Pinpoint the cell where the given text exists, returning its [x, y] midpoint coordinate. 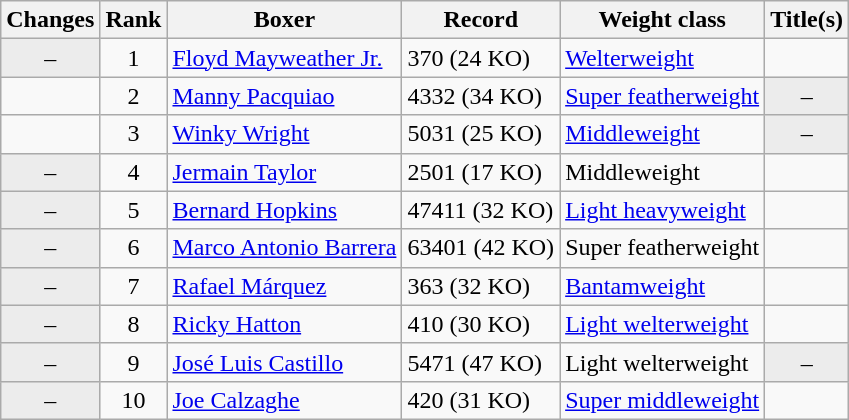
Rafael Márquez [284, 286]
Weight class [662, 20]
4332 (34 KO) [481, 96]
Rank [134, 20]
Changes [50, 20]
47411 (32 KO) [481, 210]
5 [134, 210]
Winky Wright [284, 134]
3 [134, 134]
Marco Antonio Barrera [284, 248]
10 [134, 400]
Light heavyweight [662, 210]
Ricky Hatton [284, 324]
6 [134, 248]
Manny Pacquiao [284, 96]
420 (31 KO) [481, 400]
2501 (17 KO) [481, 172]
Bantamweight [662, 286]
Welterweight [662, 58]
José Luis Castillo [284, 362]
8 [134, 324]
1 [134, 58]
Joe Calzaghe [284, 400]
410 (30 KO) [481, 324]
Bernard Hopkins [284, 210]
Jermain Taylor [284, 172]
4 [134, 172]
370 (24 KO) [481, 58]
Title(s) [807, 20]
363 (32 KO) [481, 286]
Record [481, 20]
63401 (42 KO) [481, 248]
Boxer [284, 20]
5471 (47 KO) [481, 362]
9 [134, 362]
Super middleweight [662, 400]
Floyd Mayweather Jr. [284, 58]
2 [134, 96]
5031 (25 KO) [481, 134]
7 [134, 286]
